Pinpoint the cell where the given text exists, returning its [X, Y] midpoint coordinate. 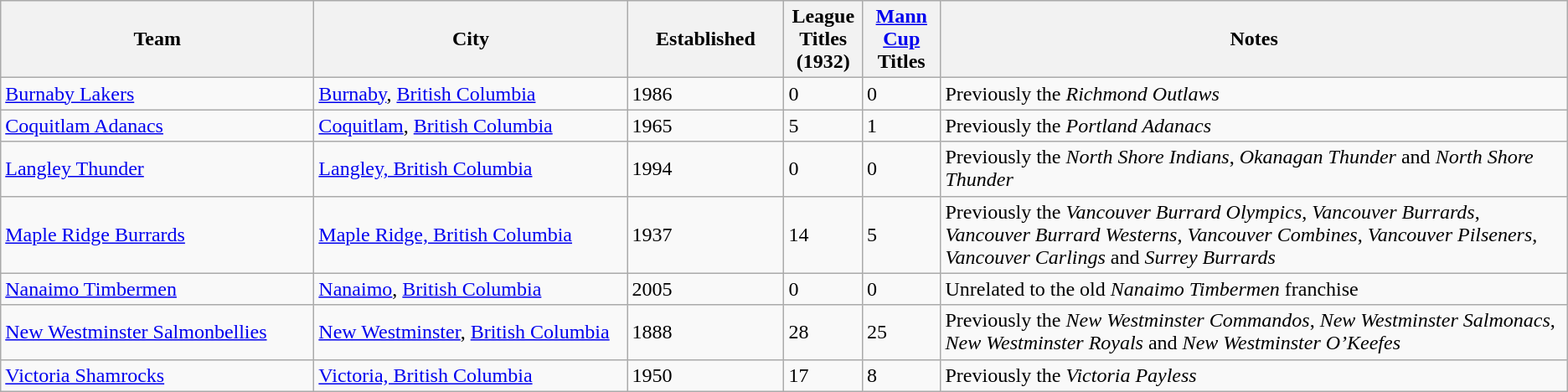
14 [823, 235]
28 [823, 332]
25 [901, 332]
Nanaimo Timbermen [157, 289]
New Westminster Salmonbellies [157, 332]
1986 [705, 94]
Team [157, 39]
Previously the Victoria Payless [1254, 375]
1888 [705, 332]
City [471, 39]
Coquitlam, British Columbia [471, 126]
Previously the North Shore Indians, Okanagan Thunder and North Shore Thunder [1254, 169]
Burnaby Lakers [157, 94]
Maple Ridge, British Columbia [471, 235]
Langley, British Columbia [471, 169]
Langley Thunder [157, 169]
Coquitlam Adanacs [157, 126]
Previously the New Westminster Commandos, New Westminster Salmonacs, New Westminster Royals and New Westminster O’Keefes [1254, 332]
League Titles (1932) [823, 39]
17 [823, 375]
1965 [705, 126]
Notes [1254, 39]
1994 [705, 169]
1 [901, 126]
Mann Cup Titles [901, 39]
Previously the Portland Adanacs [1254, 126]
Previously the Richmond Outlaws [1254, 94]
8 [901, 375]
Victoria Shamrocks [157, 375]
1950 [705, 375]
Unrelated to the old Nanaimo Timbermen franchise [1254, 289]
Maple Ridge Burrards [157, 235]
Nanaimo, British Columbia [471, 289]
Burnaby, British Columbia [471, 94]
2005 [705, 289]
New Westminster, British Columbia [471, 332]
1937 [705, 235]
Established [705, 39]
Victoria, British Columbia [471, 375]
